Locate the cell with the specified text and output its [x, y] center coordinate. 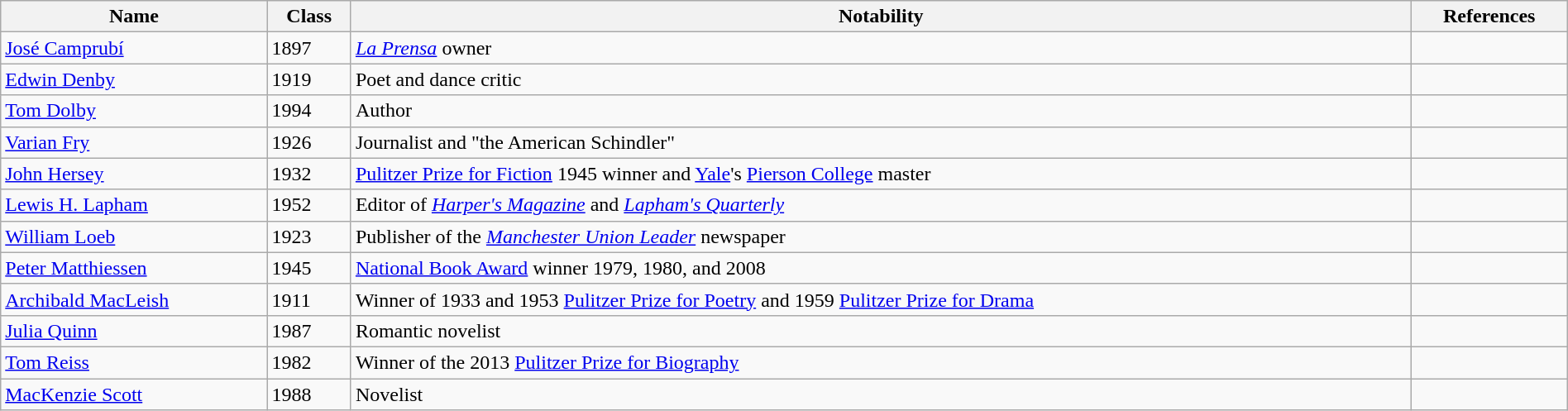
1987 [309, 331]
1952 [309, 205]
MacKenzie Scott [134, 394]
Class [309, 17]
Poet and dance critic [881, 79]
Lewis H. Lapham [134, 205]
Archibald MacLeish [134, 299]
Novelist [881, 394]
Journalist and "the American Schindler" [881, 142]
Tom Dolby [134, 111]
References [1489, 17]
Notability [881, 17]
1945 [309, 268]
Pulitzer Prize for Fiction 1945 winner and Yale's Pierson College master [881, 174]
National Book Award winner 1979, 1980, and 2008 [881, 268]
Author [881, 111]
1982 [309, 362]
Tom Reiss [134, 362]
1923 [309, 237]
Edwin Denby [134, 79]
1897 [309, 48]
Name [134, 17]
1926 [309, 142]
1911 [309, 299]
Winner of the 2013 Pulitzer Prize for Biography [881, 362]
Editor of Harper's Magazine and Lapham's Quarterly [881, 205]
Winner of 1933 and 1953 Pulitzer Prize for Poetry and 1959 Pulitzer Prize for Drama [881, 299]
1994 [309, 111]
Publisher of the Manchester Union Leader newspaper [881, 237]
1919 [309, 79]
Varian Fry [134, 142]
John Hersey [134, 174]
José Camprubí [134, 48]
Julia Quinn [134, 331]
Peter Matthiessen [134, 268]
Romantic novelist [881, 331]
La Prensa owner [881, 48]
William Loeb [134, 237]
1988 [309, 394]
1932 [309, 174]
